Search for the cell housing the specified text and yield its (X, Y) center coordinate. 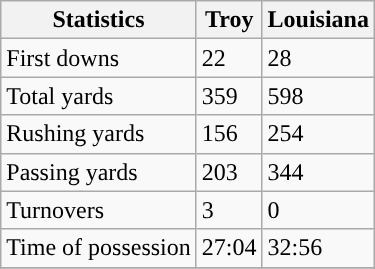
156 (229, 134)
32:56 (318, 248)
Rushing yards (99, 134)
22 (229, 58)
344 (318, 172)
203 (229, 172)
3 (229, 210)
Statistics (99, 20)
27:04 (229, 248)
Turnovers (99, 210)
Time of possession (99, 248)
28 (318, 58)
359 (229, 96)
Louisiana (318, 20)
Total yards (99, 96)
0 (318, 210)
First downs (99, 58)
598 (318, 96)
Passing yards (99, 172)
254 (318, 134)
Troy (229, 20)
